Return (x, y) of the center of cell containing provided text 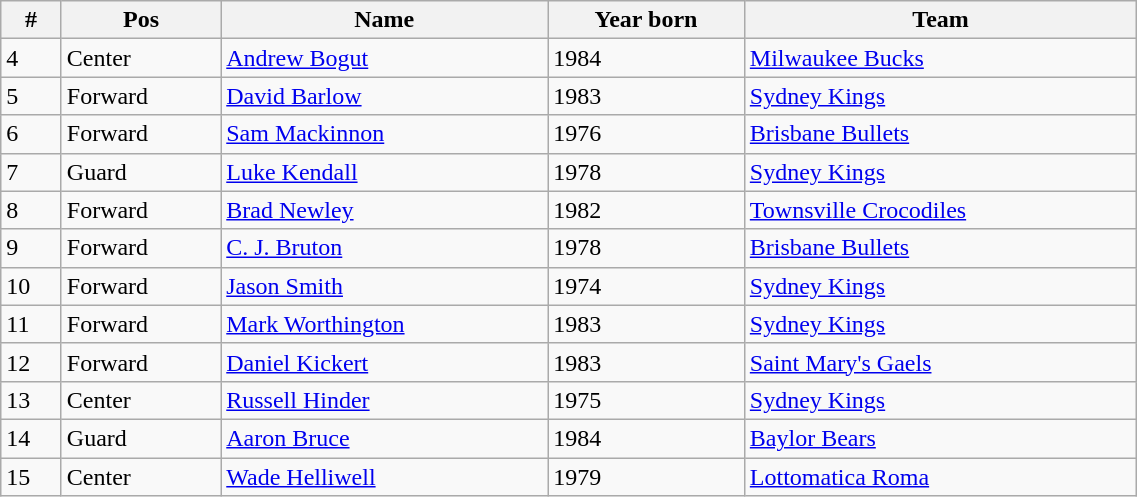
10 (32, 286)
Aaron Bruce (384, 438)
Team (940, 20)
7 (32, 172)
Sam Mackinnon (384, 134)
Year born (646, 20)
Daniel Kickert (384, 362)
6 (32, 134)
Baylor Bears (940, 438)
Townsville Crocodiles (940, 210)
1982 (646, 210)
# (32, 20)
15 (32, 477)
David Barlow (384, 96)
4 (32, 58)
Saint Mary's Gaels (940, 362)
1974 (646, 286)
Name (384, 20)
11 (32, 324)
1976 (646, 134)
13 (32, 400)
C. J. Bruton (384, 248)
Pos (140, 20)
5 (32, 96)
Mark Worthington (384, 324)
12 (32, 362)
Milwaukee Bucks (940, 58)
Jason Smith (384, 286)
9 (32, 248)
8 (32, 210)
1975 (646, 400)
Lottomatica Roma (940, 477)
Andrew Bogut (384, 58)
Brad Newley (384, 210)
14 (32, 438)
Luke Kendall (384, 172)
1979 (646, 477)
Wade Helliwell (384, 477)
Russell Hinder (384, 400)
